Extract the [x, y] coordinate from the center of the cell holding the provided text.  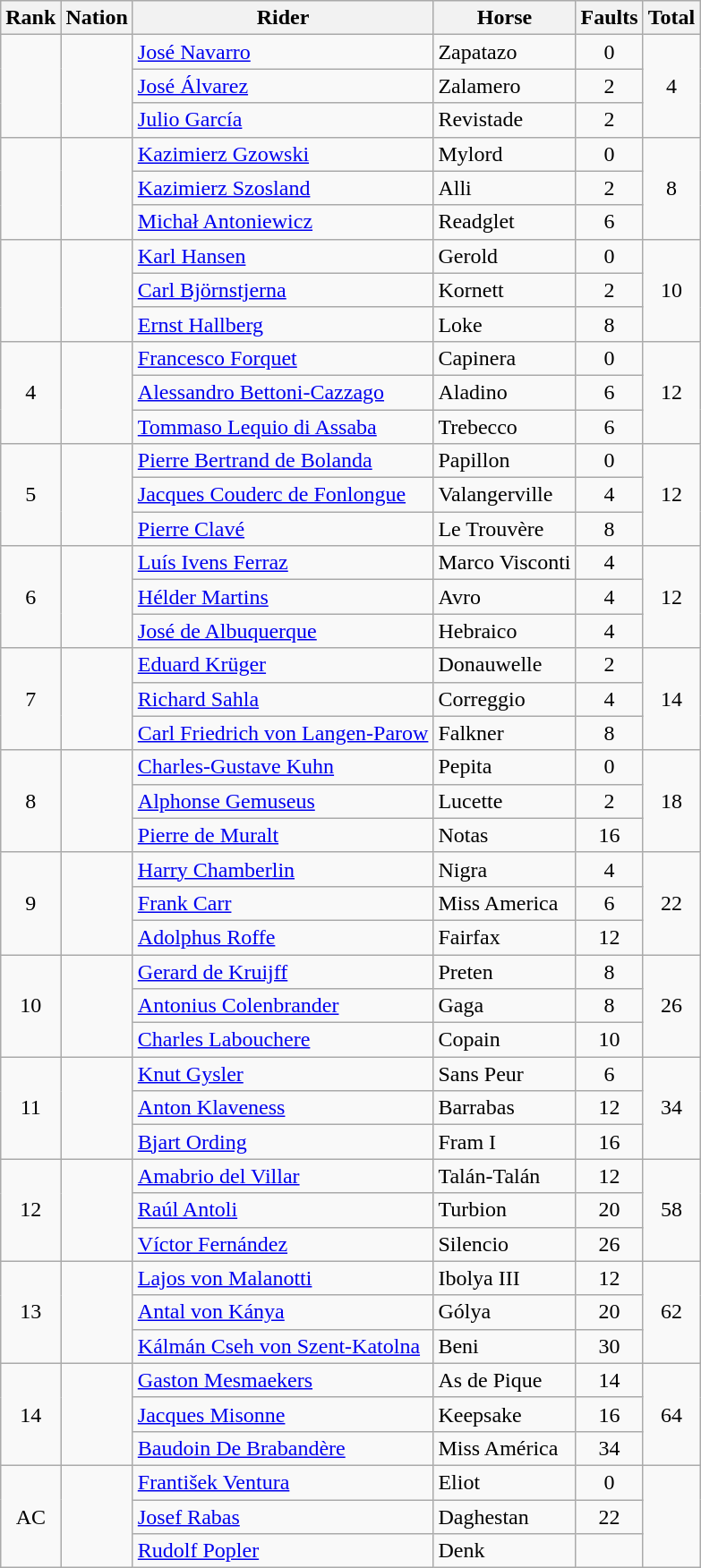
Correggio [505, 699]
Josef Rabas [283, 1517]
62 [671, 1312]
30 [609, 1346]
11 [30, 1108]
58 [671, 1210]
Carl Friedrich von Langen-Parow [283, 733]
Eliot [505, 1482]
7 [30, 699]
18 [671, 801]
Preten [505, 971]
Amabrio del Villar [283, 1176]
José Álvarez [283, 86]
Nation [97, 18]
Pepita [505, 767]
Falkner [505, 733]
Tommaso Lequio di Assaba [283, 427]
Readglet [505, 222]
Miss América [505, 1448]
Rider [283, 18]
Valangerville [505, 495]
5 [30, 495]
Loke [505, 324]
Anton Klaveness [283, 1108]
Karl Hansen [283, 256]
Alphonse Gemuseus [283, 801]
Gerard de Kruijff [283, 971]
Alessandro Bettoni-Cazzago [283, 392]
Richard Sahla [283, 699]
Michał Antoniewicz [283, 222]
Trebecco [505, 427]
Hélder Martins [283, 597]
Turbion [505, 1210]
José Navarro [283, 52]
Capinera [505, 358]
Francesco Forquet [283, 358]
AC [30, 1516]
Antal von Kánya [283, 1312]
Jacques Misonne [283, 1414]
Pierre Bertrand de Bolanda [283, 461]
9 [30, 903]
Jacques Couderc de Fonlongue [283, 495]
Gólya [505, 1312]
Total [671, 18]
Ibolya III [505, 1278]
Kazimierz Gzowski [283, 154]
Baudoin De Brabandère [283, 1448]
Adolphus Roffe [283, 937]
Kálmán Cseh von Szent-Katolna [283, 1346]
Copain [505, 1040]
Pierre de Muralt [283, 835]
Gerold [505, 256]
Mylord [505, 154]
Kazimierz Szosland [283, 188]
Faults [609, 18]
Fairfax [505, 937]
Silencio [505, 1244]
Revistade [505, 120]
Sans Peur [505, 1074]
Marco Visconti [505, 563]
Víctor Fernández [283, 1244]
Aladino [505, 392]
Bjart Ording [283, 1142]
Kornett [505, 290]
Donauwelle [505, 665]
13 [30, 1312]
Fram I [505, 1142]
64 [671, 1414]
František Ventura [283, 1482]
Miss America [505, 903]
Beni [505, 1346]
Talán-Talán [505, 1176]
Le Trouvère [505, 529]
Harry Chamberlin [283, 869]
Charles-Gustave Kuhn [283, 767]
Luís Ivens Ferraz [283, 563]
Nigra [505, 869]
Rudolf Popler [283, 1551]
Avro [505, 597]
Gaga [505, 1006]
Barrabas [505, 1108]
Lajos von Malanotti [283, 1278]
Charles Labouchere [283, 1040]
Eduard Krüger [283, 665]
Zalamero [505, 86]
José de Albuquerque [283, 631]
Rank [30, 18]
Papillon [505, 461]
Notas [505, 835]
Frank Carr [283, 903]
Ernst Hallberg [283, 324]
Alli [505, 188]
Hebraico [505, 631]
Horse [505, 18]
Julio García [283, 120]
Knut Gysler [283, 1074]
Raúl Antoli [283, 1210]
Antonius Colenbrander [283, 1006]
Daghestan [505, 1517]
Carl Björnstjerna [283, 290]
Zapatazo [505, 52]
As de Pique [505, 1380]
Pierre Clavé [283, 529]
Keepsake [505, 1414]
Gaston Mesmaekers [283, 1380]
Lucette [505, 801]
Denk [505, 1551]
